Output the [x, y] coordinate of the center of the cell containing the given text.  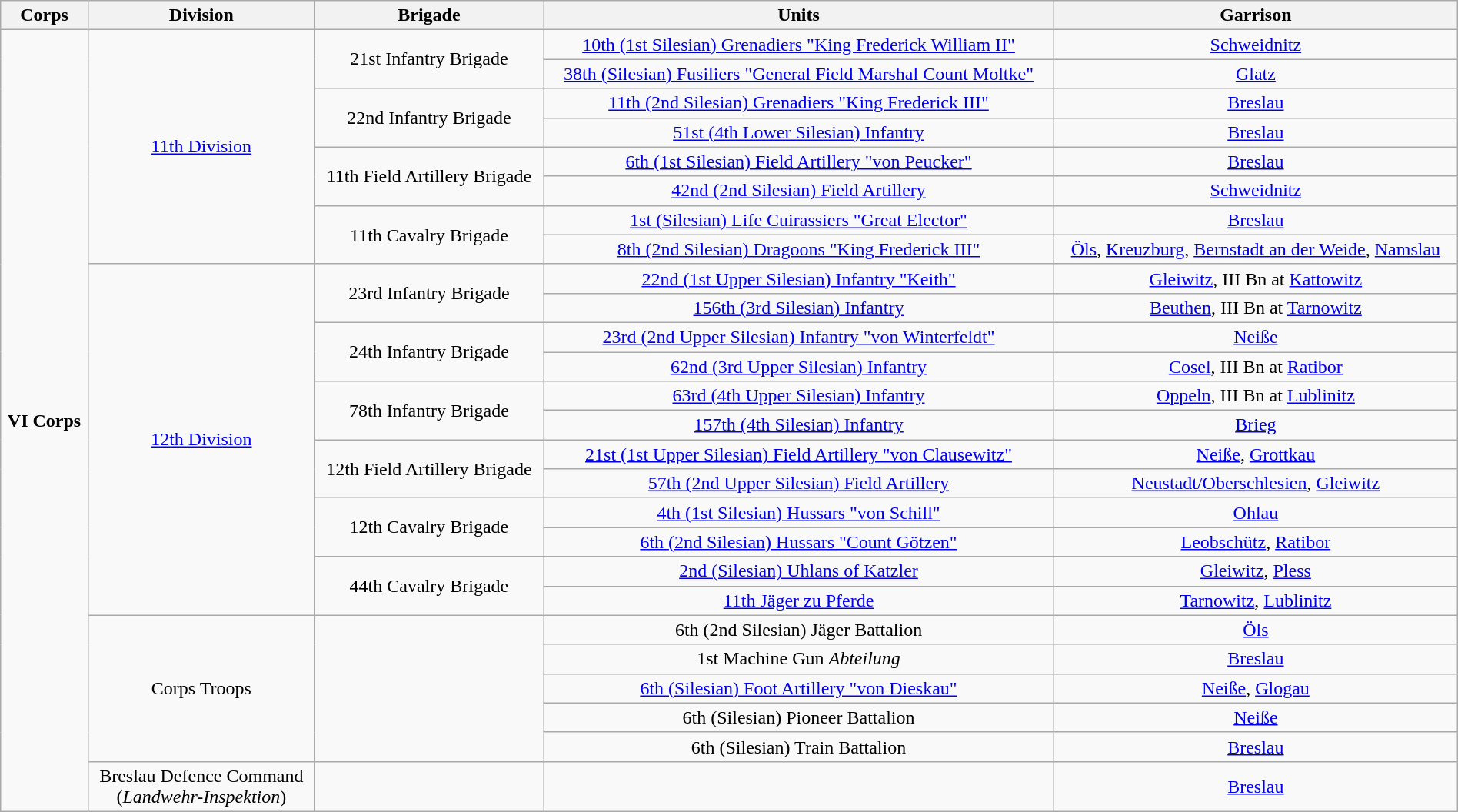
Garrison [1257, 15]
78th Infantry Brigade [429, 411]
Neustadt/Oberschlesien, Gleiwitz [1257, 484]
11th Cavalry Brigade [429, 235]
Tarnowitz, Lublinitz [1257, 601]
Öls [1257, 630]
Öls, Kreuzburg, Bernstadt an der Weide, Namslau [1257, 249]
6th (2nd Silesian) Hussars "Count Götzen" [799, 542]
Leobschütz, Ratibor [1257, 542]
Breslau Defence Command(Landwehr-Inspektion) [201, 786]
11th Field Artillery Brigade [429, 176]
Beuthen, III Bn at Tarnowitz [1257, 308]
1st Machine Gun Abteilung [799, 659]
6th (Silesian) Foot Artillery "von Dieskau" [799, 688]
Glatz [1257, 74]
21st (1st Upper Silesian) Field Artillery "von Clausewitz" [799, 454]
6th (2nd Silesian) Jäger Battalion [799, 630]
62nd (3rd Upper Silesian) Infantry [799, 367]
Neiße, Grottkau [1257, 454]
22nd Infantry Brigade [429, 118]
Brieg [1257, 425]
Oppeln, III Bn at Lublinitz [1257, 396]
51st (4th Lower Silesian) Infantry [799, 132]
23rd Infantry Brigade [429, 293]
10th (1st Silesian) Grenadiers "King Frederick William II" [799, 45]
12th Division [201, 440]
22nd (1st Upper Silesian) Infantry "Keith" [799, 278]
11th Division [201, 147]
Gleiwitz, Pless [1257, 571]
VI Corps [45, 421]
21st Infantry Brigade [429, 59]
12th Cavalry Brigade [429, 527]
Gleiwitz, III Bn at Kattowitz [1257, 278]
57th (2nd Upper Silesian) Field Artillery [799, 484]
4th (1st Silesian) Hussars "von Schill" [799, 513]
Corps Troops [201, 688]
12th Field Artillery Brigade [429, 469]
2nd (Silesian) Uhlans of Katzler [799, 571]
44th Cavalry Brigade [429, 586]
Units [799, 15]
23rd (2nd Upper Silesian) Infantry "von Winterfeldt" [799, 337]
Ohlau [1257, 513]
11th (2nd Silesian) Grenadiers "King Frederick III" [799, 103]
157th (4th Silesian) Infantry [799, 425]
1st (Silesian) Life Cuirassiers "Great Elector" [799, 220]
11th Jäger zu Pferde [799, 601]
8th (2nd Silesian) Dragoons "King Frederick III" [799, 249]
24th Infantry Brigade [429, 351]
Division [201, 15]
Corps [45, 15]
Brigade [429, 15]
6th (1st Silesian) Field Artillery "von Peucker" [799, 161]
156th (3rd Silesian) Infantry [799, 308]
42nd (2nd Silesian) Field Artillery [799, 191]
38th (Silesian) Fusiliers "General Field Marshal Count Moltke" [799, 74]
6th (Silesian) Pioneer Battalion [799, 717]
Neiße, Glogau [1257, 688]
Cosel, III Bn at Ratibor [1257, 367]
6th (Silesian) Train Battalion [799, 747]
63rd (4th Upper Silesian) Infantry [799, 396]
